Extract the (x, y) coordinate from the center of the cell holding the provided text.  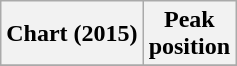
Peakposition (189, 34)
Chart (2015) (72, 34)
